From the cell containing the given text, extract its center point as (X, Y) coordinate. 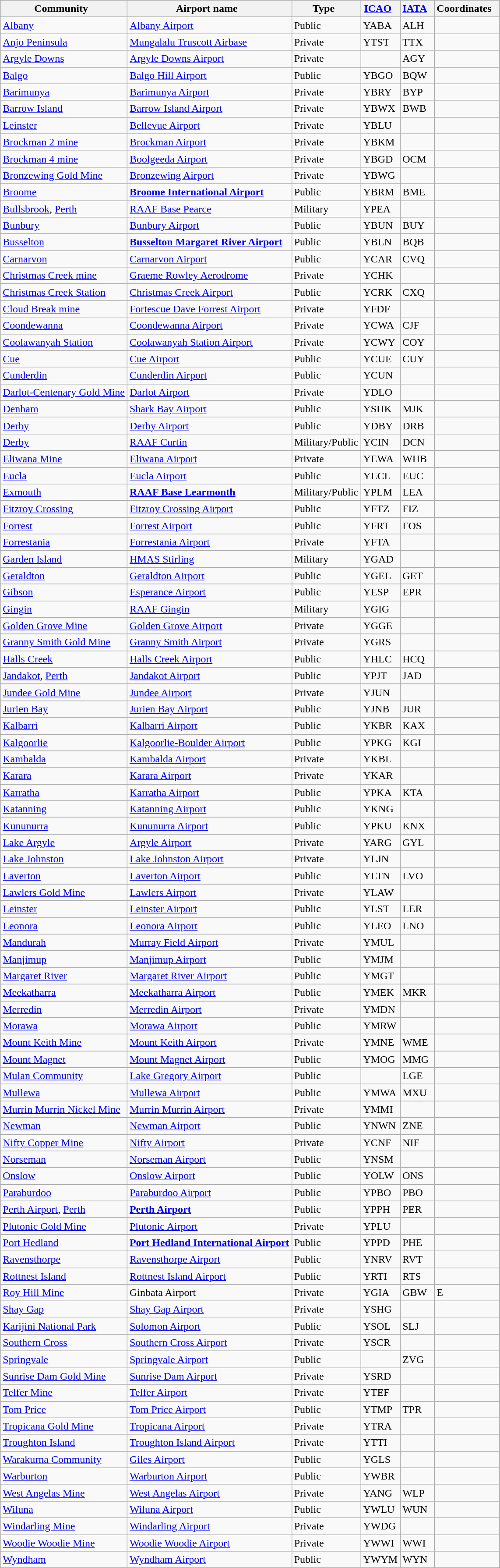
Jandakot, Perth (64, 676)
Barimunya Airport (209, 92)
YLJN (380, 859)
WME (417, 1043)
Shay Gap Airport (209, 1310)
Warburton (64, 1476)
Ravensthorpe Airport (209, 1259)
YMWA (380, 1093)
Forrestania (64, 542)
Anjo Peninsula (64, 42)
YPBO (380, 1193)
OCM (417, 159)
YWBR (380, 1476)
Lake Johnston (64, 859)
DCN (417, 442)
MXU (417, 1093)
Karratha Airport (209, 793)
MKR (417, 992)
YMNE (380, 1043)
Karratha (64, 793)
Nifty Copper Mine (64, 1143)
Woodie Woodie Airport (209, 1543)
Margaret River (64, 976)
YWYM (380, 1560)
Port Hedland International Airport (209, 1242)
Paraburdoo (64, 1193)
YDBY (380, 425)
Albany Airport (209, 25)
Perth Airport (209, 1209)
Karijini National Park (64, 1326)
Woodie Woodie Mine (64, 1543)
WLP (417, 1493)
Onslow Airport (209, 1176)
Jurien Bay (64, 709)
FOS (417, 526)
FIZ (417, 509)
YFRT (380, 526)
BQW (417, 75)
Darlot Airport (209, 392)
Onslow (64, 1176)
Eucla Airport (209, 475)
Roy Hill Mine (64, 1293)
ICAO (380, 9)
Kununurra Airport (209, 826)
YANG (380, 1493)
Coondewanna Airport (209, 326)
KNX (417, 826)
TTX (417, 42)
LER (417, 909)
Eliwana Airport (209, 459)
Leonora (64, 926)
YPPH (380, 1209)
JAD (417, 676)
Sunrise Dam Gold Mine (64, 1376)
Gingin (64, 609)
WHB (417, 459)
Tom Price (64, 1409)
YTMP (380, 1409)
YPKA (380, 793)
Golden Grove Airport (209, 626)
Argyle Airport (209, 842)
Carnarvon Airport (209, 259)
Telfer Mine (64, 1393)
Busselton Margaret River Airport (209, 242)
Geraldton (64, 576)
Christmas Creek mine (64, 276)
YKAR (380, 776)
Murrin Murrin Nickel Mine (64, 1109)
ALH (417, 25)
Telfer Airport (209, 1393)
YABA (380, 25)
Kalgoorlie-Boulder Airport (209, 743)
Mount Keith Airport (209, 1043)
Tropicana Gold Mine (64, 1426)
YPKG (380, 743)
YPKU (380, 826)
Nifty Airport (209, 1143)
YLAW (380, 892)
YGEL (380, 576)
Warburton Airport (209, 1476)
Murrin Murrin Airport (209, 1109)
Wyndham Airport (209, 1560)
Kalbarri (64, 726)
Esperance Airport (209, 592)
Bellevue Airport (209, 125)
WWI (417, 1543)
GBW (417, 1293)
Jundee Gold Mine (64, 692)
Lake Johnston Airport (209, 859)
Balgo Hill Airport (209, 75)
Meekatharra (64, 992)
Paraburdoo Airport (209, 1193)
NIF (417, 1143)
Morawa Airport (209, 1026)
YKNG (380, 809)
RAAF Base Learmonth (209, 492)
YSHK (380, 409)
YSHG (380, 1310)
YTEF (380, 1393)
EPR (417, 592)
YCRK (380, 292)
Kambalda (64, 759)
RVT (417, 1259)
Cloud Break mine (64, 309)
YNRV (380, 1259)
CJF (417, 326)
YKBL (380, 759)
Tropicana Airport (209, 1426)
Eliwana Mine (64, 459)
Granny Smith Airport (209, 642)
Manjimup (64, 959)
Sunrise Dam Airport (209, 1376)
YDLO (380, 392)
YMGT (380, 976)
MJK (417, 409)
Cunderdin (64, 375)
YSCR (380, 1343)
Warakurna Community (64, 1459)
Kambalda Airport (209, 759)
Springvale Airport (209, 1359)
Gibson (64, 592)
Halls Creek Airport (209, 659)
RAAF Base Pearce (209, 209)
Rottnest Island Airport (209, 1276)
MMG (417, 1059)
YARG (380, 842)
Karara Airport (209, 776)
Forrestania Airport (209, 542)
Plutonic Airport (209, 1226)
RTS (417, 1276)
YCHK (380, 276)
Perth Airport, Perth (64, 1209)
Cunderdin Airport (209, 375)
YHLC (380, 659)
BYP (417, 92)
YPLM (380, 492)
YLTN (380, 876)
Cue (64, 359)
WUN (417, 1509)
YCUN (380, 375)
Laverton Airport (209, 876)
Barimunya (64, 92)
YBWG (380, 175)
RAAF Curtin (209, 442)
Ginbata Airport (209, 1293)
YFDF (380, 309)
Shark Bay Airport (209, 409)
BME (417, 192)
YGGE (380, 626)
Lawlers Gold Mine (64, 892)
YPPD (380, 1242)
Laverton (64, 876)
YCUE (380, 359)
Katanning Airport (209, 809)
YMRW (380, 1026)
YWLU (380, 1509)
Norseman Airport (209, 1159)
Coordinates (467, 9)
Tom Price Airport (209, 1409)
Mandurah (64, 942)
Meekatharra Airport (209, 992)
YFTZ (380, 509)
Newman Airport (209, 1126)
Geraldton Airport (209, 576)
Albany (64, 25)
Mount Keith Mine (64, 1043)
YESP (380, 592)
YNWN (380, 1126)
Southern Cross (64, 1343)
ONS (417, 1176)
Mount Magnet Airport (209, 1059)
COY (417, 342)
Busselton (64, 242)
Newman (64, 1126)
Christmas Creek Station (64, 292)
YPJT (380, 676)
YEWA (380, 459)
YBLN (380, 242)
YBWX (380, 109)
E (467, 1293)
YMDN (380, 1009)
Eucla (64, 475)
Coondewanna (64, 326)
BQB (417, 242)
Bunbury (64, 226)
Leonora Airport (209, 926)
Kalgoorlie (64, 743)
YMMI (380, 1109)
YOLW (380, 1176)
YPEA (380, 209)
CVQ (417, 259)
YJUN (380, 692)
Argyle Downs (64, 59)
Port Hedland (64, 1242)
Rottnest Island (64, 1276)
BUY (417, 226)
YTTI (380, 1443)
CUY (417, 359)
SLJ (417, 1326)
YCIN (380, 442)
YBKM (380, 142)
YCWA (380, 326)
Boolgeeda Airport (209, 159)
Murray Field Airport (209, 942)
Barrow Island Airport (209, 109)
Fortescue Dave Forrest Airport (209, 309)
Shay Gap (64, 1310)
Kununurra (64, 826)
Wiluna (64, 1509)
Carnarvon (64, 259)
Mount Magnet (64, 1059)
Jandakot Airport (209, 676)
Community (64, 9)
YWWI (380, 1543)
WYN (417, 1560)
Bronzewing Airport (209, 175)
Leinster Airport (209, 909)
LGE (417, 1076)
YGLS (380, 1459)
Brockman Airport (209, 142)
GET (417, 576)
Springvale (64, 1359)
Katanning (64, 809)
Fitzroy Crossing Airport (209, 509)
YLST (380, 909)
YGRS (380, 642)
Lake Gregory Airport (209, 1076)
Jurien Bay Airport (209, 709)
PER (417, 1209)
Merredin (64, 1009)
Broome (64, 192)
DRB (417, 425)
Bunbury Airport (209, 226)
LNO (417, 926)
KAX (417, 726)
YCAR (380, 259)
Morawa (64, 1026)
YMEK (380, 992)
YRTI (380, 1276)
Bullsbrook, Perth (64, 209)
YTST (380, 42)
YNSM (380, 1159)
Troughton Island Airport (209, 1443)
RAAF Gingin (209, 609)
West Angelas Mine (64, 1493)
Cue Airport (209, 359)
YMJM (380, 959)
YBRM (380, 192)
KTA (417, 793)
Mulan Community (64, 1076)
Troughton Island (64, 1443)
ZVG (417, 1359)
YBUN (380, 226)
YSOL (380, 1326)
PBO (417, 1193)
Windarling Airport (209, 1526)
LEA (417, 492)
AGY (417, 59)
Lawlers Airport (209, 892)
EUC (417, 475)
Brockman 2 mine (64, 142)
YFTA (380, 542)
Garden Island (64, 559)
YWDG (380, 1526)
Forrest Airport (209, 526)
YSRD (380, 1376)
YBRY (380, 92)
Granny Smith Gold Mine (64, 642)
Kalbarri Airport (209, 726)
Mullewa (64, 1093)
KGI (417, 743)
YECL (380, 475)
IATA (417, 9)
YKBR (380, 726)
PHE (417, 1242)
YMOG (380, 1059)
Type (326, 9)
YBGD (380, 159)
Fitzroy Crossing (64, 509)
YPLU (380, 1226)
GYL (417, 842)
ZNE (417, 1126)
Norseman (64, 1159)
YJNB (380, 709)
Forrest (64, 526)
Giles Airport (209, 1459)
Graeme Rowley Aerodrome (209, 276)
Southern Cross Airport (209, 1343)
Broome International Airport (209, 192)
Mungalalu Truscott Airbase (209, 42)
Christmas Creek Airport (209, 292)
LVO (417, 876)
JUR (417, 709)
Denham (64, 409)
Bronzewing Gold Mine (64, 175)
Balgo (64, 75)
Jundee Airport (209, 692)
HCQ (417, 659)
YTRA (380, 1426)
YCWY (380, 342)
Coolawanyah Station (64, 342)
Argyle Downs Airport (209, 59)
West Angelas Airport (209, 1493)
Manjimup Airport (209, 959)
Mullewa Airport (209, 1093)
Ravensthorpe (64, 1259)
Halls Creek (64, 659)
TPR (417, 1409)
Solomon Airport (209, 1326)
HMAS Stirling (209, 559)
YMUL (380, 942)
YCNF (380, 1143)
YBLU (380, 125)
Golden Grove Mine (64, 626)
CXQ (417, 292)
YLEO (380, 926)
Darlot-Centenary Gold Mine (64, 392)
YGIA (380, 1293)
Plutonic Gold Mine (64, 1226)
Barrow Island (64, 109)
Merredin Airport (209, 1009)
Lake Argyle (64, 842)
Margaret River Airport (209, 976)
Exmouth (64, 492)
Wiluna Airport (209, 1509)
Airport name (209, 9)
YGIG (380, 609)
YGAD (380, 559)
Wyndham (64, 1560)
YBGO (380, 75)
Karara (64, 776)
Brockman 4 mine (64, 159)
Coolawanyah Station Airport (209, 342)
Windarling Mine (64, 1526)
BWB (417, 109)
Derby Airport (209, 425)
